Return the (X, Y) coordinate for the center point of the cell that contains the specified text.  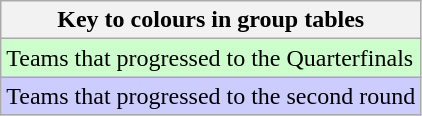
Teams that progressed to the Quarterfinals (211, 58)
Key to colours in group tables (211, 20)
Teams that progressed to the second round (211, 96)
